Determine the (X, Y) coordinate at the center of the cell enclosing the given text.  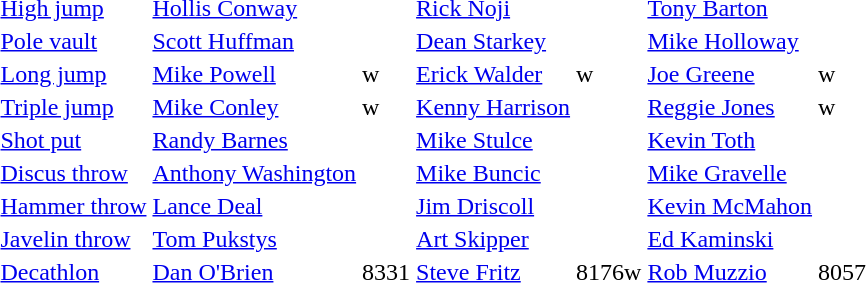
Tom Pukstys (254, 239)
Lance Deal (254, 206)
Jim Driscoll (494, 206)
Mike Buncic (494, 173)
Anthony Washington (254, 173)
Kenny Harrison (494, 107)
Joe Greene (730, 74)
Art Skipper (494, 239)
Mike Stulce (494, 140)
Kevin McMahon (730, 206)
Dean Starkey (494, 41)
Mike Powell (254, 74)
Kevin Toth (730, 140)
Erick Walder (494, 74)
Randy Barnes (254, 140)
Mike Gravelle (730, 173)
Mike Conley (254, 107)
Reggie Jones (730, 107)
Ed Kaminski (730, 239)
Mike Holloway (730, 41)
Scott Huffman (254, 41)
